Identify which cell holds the provided text, then report its [X, Y] central coordinate. 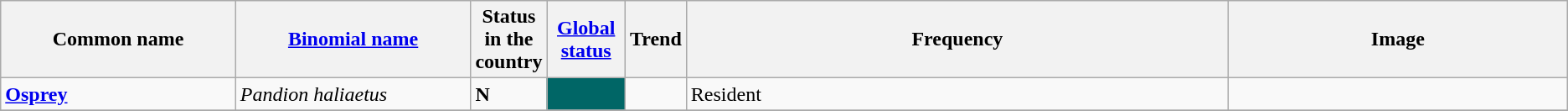
Binomial name [353, 40]
Common name [119, 40]
N [509, 94]
Image [1397, 40]
Pandion haliaetus [353, 94]
Trend [655, 40]
Frequency [957, 40]
Osprey [119, 94]
Resident [957, 94]
Status in the country [509, 40]
Global status [586, 40]
